Determine the (x, y) coordinate at the center of the cell enclosing the given text.  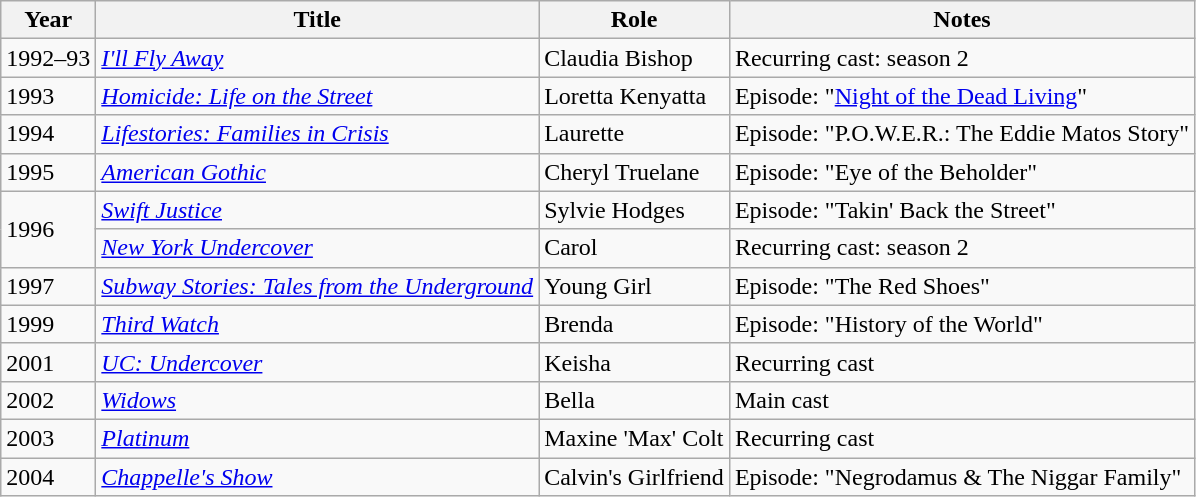
Carol (634, 248)
American Gothic (318, 172)
Episode: "History of the World" (962, 324)
Episode: "Eye of the Beholder" (962, 172)
UC: Undercover (318, 362)
I'll Fly Away (318, 58)
Chappelle's Show (318, 477)
Episode: "Night of the Dead Living" (962, 96)
Episode: "Takin' Back the Street" (962, 210)
Loretta Kenyatta (634, 96)
Main cast (962, 400)
Role (634, 20)
Young Girl (634, 286)
Episode: "The Red Shoes" (962, 286)
1993 (48, 96)
Episode: "Negrodamus & The Niggar Family" (962, 477)
Cheryl Truelane (634, 172)
1995 (48, 172)
2002 (48, 400)
2001 (48, 362)
Swift Justice (318, 210)
Laurette (634, 134)
1996 (48, 229)
Widows (318, 400)
Lifestories: Families in Crisis (318, 134)
1997 (48, 286)
Third Watch (318, 324)
2004 (48, 477)
Keisha (634, 362)
Platinum (318, 438)
Claudia Bishop (634, 58)
Maxine 'Max' Colt (634, 438)
1992–93 (48, 58)
Sylvie Hodges (634, 210)
2003 (48, 438)
Bella (634, 400)
Calvin's Girlfriend (634, 477)
1999 (48, 324)
Subway Stories: Tales from the Underground (318, 286)
Episode: "P.O.W.E.R.: The Eddie Matos Story" (962, 134)
Notes (962, 20)
New York Undercover (318, 248)
Title (318, 20)
Brenda (634, 324)
Year (48, 20)
1994 (48, 134)
Homicide: Life on the Street (318, 96)
